From the cell containing the given text, extract its center point as (X, Y) coordinate. 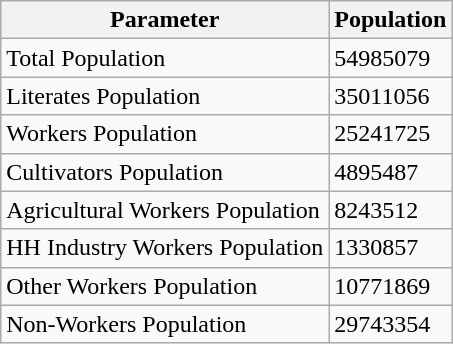
1330857 (390, 248)
Parameter (165, 20)
10771869 (390, 286)
Cultivators Population (165, 172)
Literates Population (165, 96)
35011056 (390, 96)
Agricultural Workers Population (165, 210)
29743354 (390, 324)
Workers Population (165, 134)
HH Industry Workers Population (165, 248)
8243512 (390, 210)
Total Population (165, 58)
54985079 (390, 58)
25241725 (390, 134)
Non-Workers Population (165, 324)
Population (390, 20)
Other Workers Population (165, 286)
4895487 (390, 172)
